Detect which cell encompasses the target text, then output its [x, y] center coordinate. 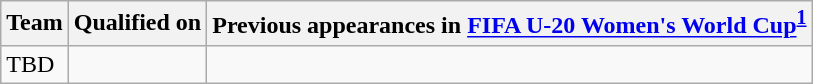
Previous appearances in FIFA U-20 Women's World Cup1 [510, 24]
Qualified on [137, 24]
TBD [35, 64]
Team [35, 24]
